For the text-containing cell, return its midpoint in (x, y) coordinate format. 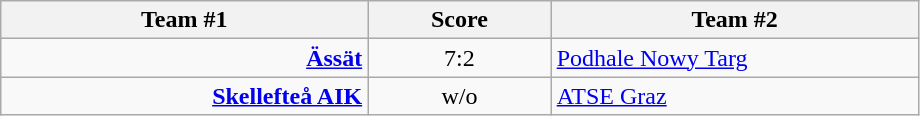
7:2 (460, 58)
Skellefteå AIK (184, 96)
w/o (460, 96)
Team #1 (184, 20)
Podhale Nowy Targ (734, 58)
Score (460, 20)
Ässät (184, 58)
Team #2 (734, 20)
ATSE Graz (734, 96)
